Determine the (x, y) coordinate at the center of the cell enclosing the given text.  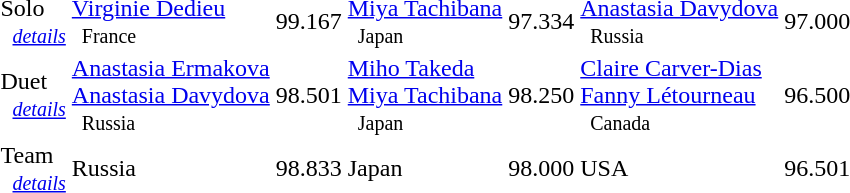
Claire Carver-Dias Fanny Létourneau Canada (680, 95)
Anastasia Ermakova Anastasia Davydova Russia (170, 95)
98.250 (542, 95)
Miho Takeda Miya Tachibana Japan (425, 95)
98.501 (308, 95)
